For the text-containing cell, return its midpoint in (X, Y) coordinate format. 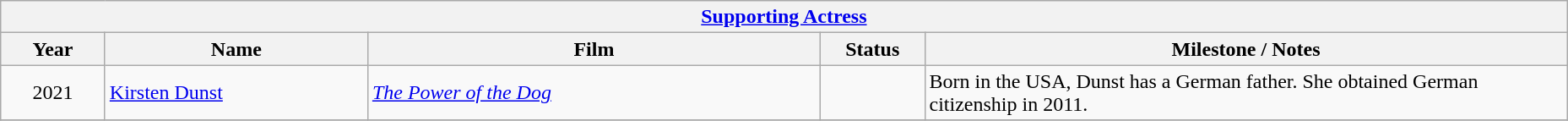
Born in the USA, Dunst has a German father. She obtained German citizenship in 2011. (1246, 93)
Name (236, 49)
Film (594, 49)
Kirsten Dunst (236, 93)
Milestone / Notes (1246, 49)
The Power of the Dog (594, 93)
2021 (53, 93)
Status (872, 49)
Year (53, 49)
Supporting Actress (784, 17)
